Provide the (x, y) coordinate of the cell's center where the given text is located.  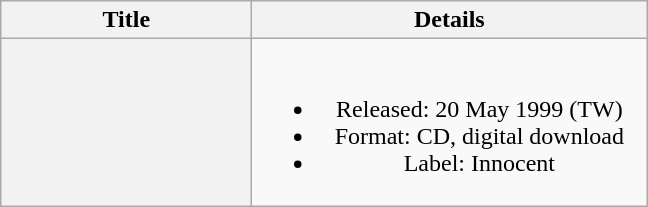
Title (126, 20)
Details (450, 20)
Released: 20 May 1999 (TW)Format: CD, digital downloadLabel: Innocent (450, 122)
